Detect which cell encompasses the target text, then output its [X, Y] center coordinate. 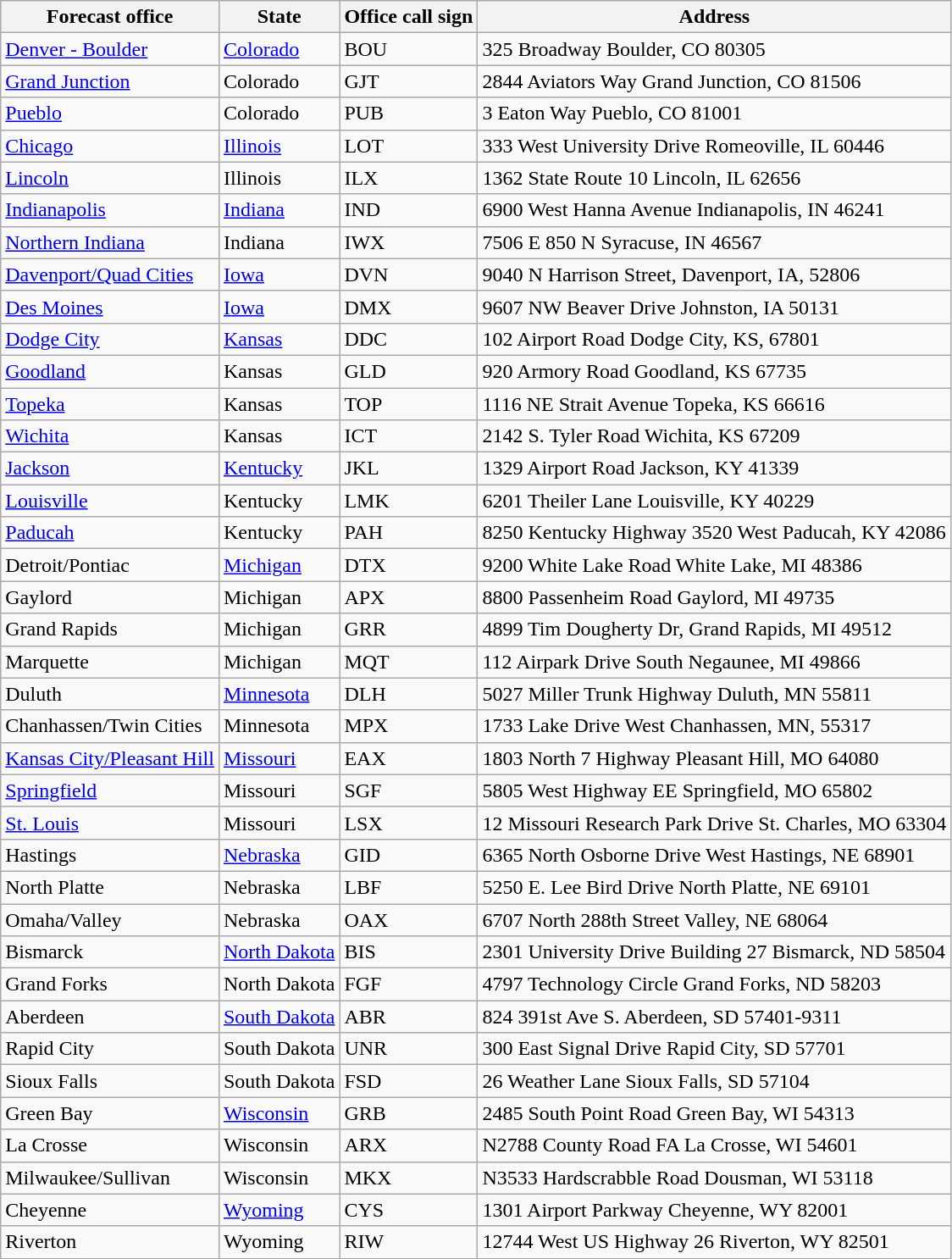
Denver - Boulder [110, 49]
920 Armory Road Goodland, KS 67735 [715, 371]
ARX [408, 1145]
12 Missouri Research Park Drive St. Charles, MO 63304 [715, 823]
Grand Forks [110, 984]
LMK [408, 501]
Wichita [110, 436]
PUB [408, 114]
4899 Tim Dougherty Dr, Grand Rapids, MI 49512 [715, 629]
7506 E 850 N Syracuse, IN 46567 [715, 242]
RIW [408, 1242]
CYS [408, 1210]
N3533 Hardscrabble Road Dousman, WI 53118 [715, 1178]
1733 Lake Drive West Chanhassen, MN, 55317 [715, 726]
Chanhassen/Twin Cities [110, 726]
3 Eaton Way Pueblo, CO 81001 [715, 114]
GLD [408, 371]
OAX [408, 919]
LOT [408, 146]
9607 NW Beaver Drive Johnston, IA 50131 [715, 307]
FGF [408, 984]
325 Broadway Boulder, CO 80305 [715, 49]
Riverton [110, 1242]
Davenport/Quad Cities [110, 275]
DLH [408, 694]
Gaylord [110, 597]
Aberdeen [110, 1017]
Goodland [110, 371]
Springfield [110, 790]
6365 North Osborne Drive West Hastings, NE 68901 [715, 855]
UNR [408, 1049]
Chicago [110, 146]
2844 Aviators Way Grand Junction, CO 81506 [715, 81]
333 West University Drive Romeoville, IL 60446 [715, 146]
DTX [408, 565]
ILX [408, 178]
MQT [408, 662]
Duluth [110, 694]
BOU [408, 49]
Green Bay [110, 1113]
JKL [408, 469]
DDC [408, 339]
Lincoln [110, 178]
5250 E. Lee Bird Drive North Platte, NE 69101 [715, 887]
8250 Kentucky Highway 3520 West Paducah, KY 42086 [715, 533]
SGF [408, 790]
LBF [408, 887]
Paducah [110, 533]
State [279, 17]
1116 NE Strait Avenue Topeka, KS 66616 [715, 404]
Des Moines [110, 307]
Rapid City [110, 1049]
GJT [408, 81]
1803 North 7 Highway Pleasant Hill, MO 64080 [715, 758]
1329 Airport Road Jackson, KY 41339 [715, 469]
Office call sign [408, 17]
9040 N Harrison Street, Davenport, IA, 52806 [715, 275]
824 391st Ave S. Aberdeen, SD 57401-9311 [715, 1017]
6900 West Hanna Avenue Indianapolis, IN 46241 [715, 210]
Sioux Falls [110, 1081]
300 East Signal Drive Rapid City, SD 57701 [715, 1049]
112 Airpark Drive South Negaunee, MI 49866 [715, 662]
North Platte [110, 887]
2485 South Point Road Green Bay, WI 54313 [715, 1113]
ICT [408, 436]
26 Weather Lane Sioux Falls, SD 57104 [715, 1081]
APX [408, 597]
Dodge City [110, 339]
DMX [408, 307]
Jackson [110, 469]
ABR [408, 1017]
Omaha/Valley [110, 919]
Detroit/Pontiac [110, 565]
Grand Junction [110, 81]
Northern Indiana [110, 242]
Pueblo [110, 114]
IND [408, 210]
Grand Rapids [110, 629]
Address [715, 17]
EAX [408, 758]
St. Louis [110, 823]
La Crosse [110, 1145]
6707 North 288th Street Valley, NE 68064 [715, 919]
FSD [408, 1081]
Cheyenne [110, 1210]
Bismarck [110, 952]
MKX [408, 1178]
102 Airport Road Dodge City, KS, 67801 [715, 339]
4797 Technology Circle Grand Forks, ND 58203 [715, 984]
Marquette [110, 662]
PAH [408, 533]
2301 University Drive Building 27 Bismarck, ND 58504 [715, 952]
LSX [408, 823]
IWX [408, 242]
BIS [408, 952]
MPX [408, 726]
Forecast office [110, 17]
12744 West US Highway 26 Riverton, WY 82501 [715, 1242]
N2788 County Road FA La Crosse, WI 54601 [715, 1145]
TOP [408, 404]
Milwaukee/Sullivan [110, 1178]
1362 State Route 10 Lincoln, IL 62656 [715, 178]
DVN [408, 275]
6201 Theiler Lane Louisville, KY 40229 [715, 501]
8800 Passenheim Road Gaylord, MI 49735 [715, 597]
Kansas City/Pleasant Hill [110, 758]
GRR [408, 629]
2142 S. Tyler Road Wichita, KS 67209 [715, 436]
GRB [408, 1113]
1301 Airport Parkway Cheyenne, WY 82001 [715, 1210]
Topeka [110, 404]
5805 West Highway EE Springfield, MO 65802 [715, 790]
GID [408, 855]
Hastings [110, 855]
9200 White Lake Road White Lake, MI 48386 [715, 565]
Indianapolis [110, 210]
Louisville [110, 501]
5027 Miller Trunk Highway Duluth, MN 55811 [715, 694]
